Provide the (X, Y) coordinate of the cell's center where the given text is located.  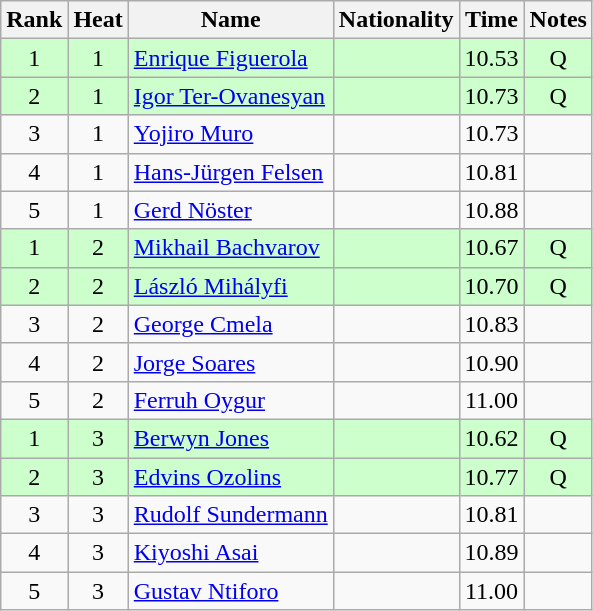
10.53 (492, 58)
Enrique Figuerola (230, 58)
László Mihályfi (230, 286)
Rank (34, 20)
Jorge Soares (230, 362)
Rudolf Sundermann (230, 515)
10.88 (492, 210)
10.83 (492, 324)
Yojiro Muro (230, 134)
Hans-Jürgen Felsen (230, 172)
10.67 (492, 248)
10.70 (492, 286)
Mikhail Bachvarov (230, 248)
Ferruh Oygur (230, 400)
Heat (98, 20)
Kiyoshi Asai (230, 553)
Edvins Ozolins (230, 477)
Igor Ter-Ovanesyan (230, 96)
Gustav Ntiforo (230, 591)
10.89 (492, 553)
Time (492, 20)
10.77 (492, 477)
George Cmela (230, 324)
Nationality (396, 20)
Berwyn Jones (230, 438)
10.62 (492, 438)
10.90 (492, 362)
Name (230, 20)
Notes (558, 20)
Gerd Nöster (230, 210)
